Extract the (X, Y) coordinate from the center of the cell holding the provided text.  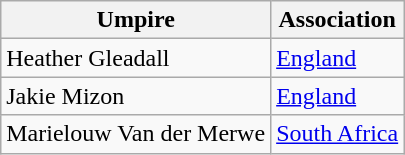
Heather Gleadall (136, 58)
Umpire (136, 20)
South Africa (338, 134)
Association (338, 20)
Marielouw Van der Merwe (136, 134)
Jakie Mizon (136, 96)
